From the cell containing the given text, extract its center point as (x, y) coordinate. 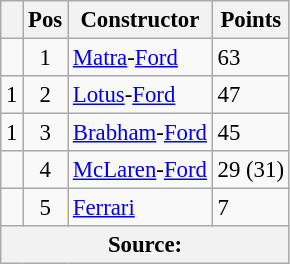
7 (250, 208)
Lotus-Ford (140, 95)
McLaren-Ford (140, 170)
63 (250, 58)
47 (250, 95)
4 (46, 170)
2 (46, 95)
5 (46, 208)
45 (250, 133)
Constructor (140, 20)
Points (250, 20)
29 (31) (250, 170)
Pos (46, 20)
3 (46, 133)
Matra-Ford (140, 58)
Source: (146, 245)
Ferrari (140, 208)
Brabham-Ford (140, 133)
